Provide the (X, Y) coordinate of the cell's center where the given text is located.  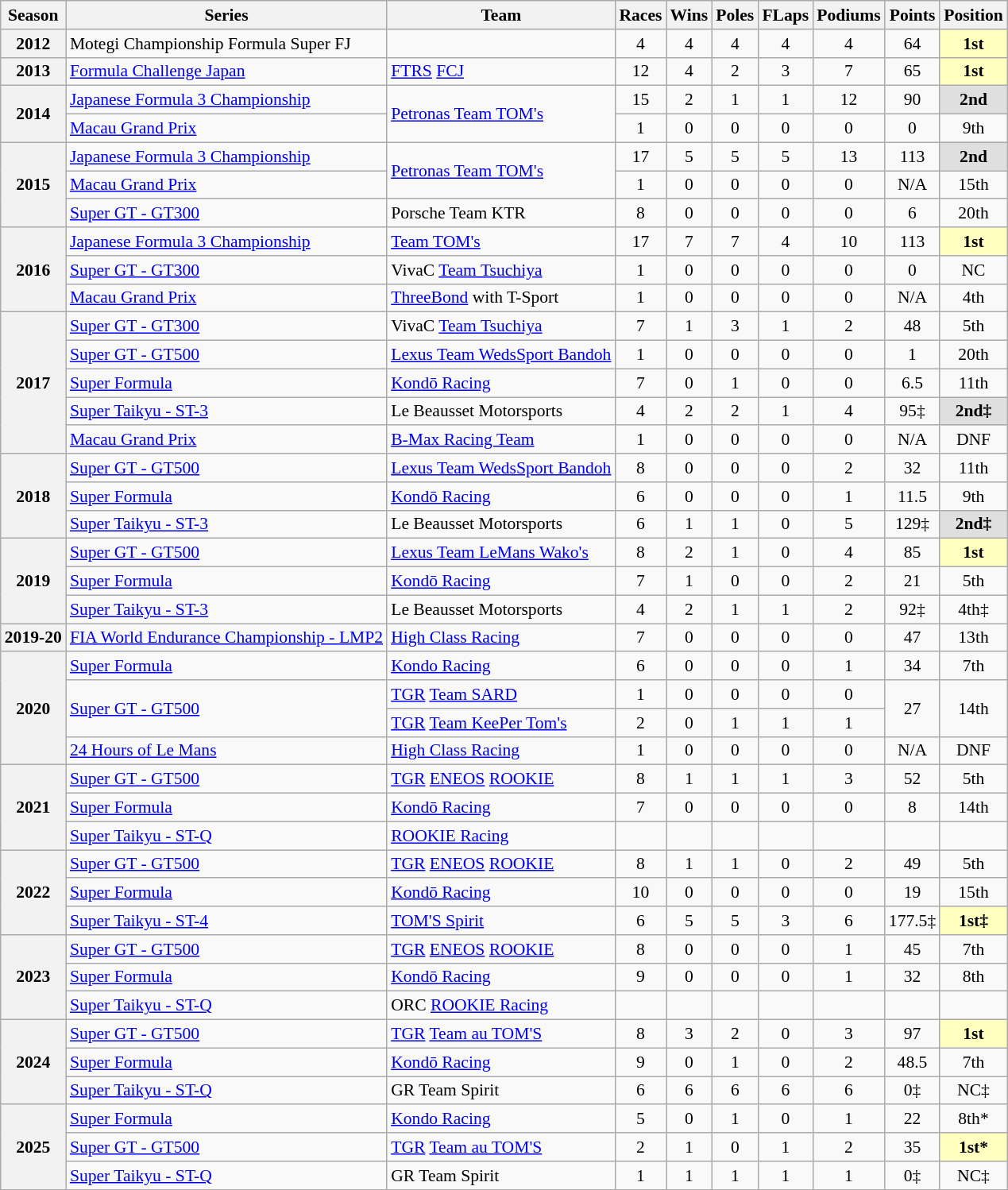
11.5 (912, 496)
FTRS FCJ (500, 71)
92‡ (912, 609)
FLaps (785, 15)
2021 (33, 807)
TGR Team SARD (500, 694)
35 (912, 1147)
2017 (33, 383)
6.5 (912, 383)
13th (973, 638)
2015 (33, 184)
8th* (973, 1119)
8th (973, 977)
Poles (735, 15)
64 (912, 44)
24 Hours of Le Mans (226, 751)
FIA World Endurance Championship - LMP2 (226, 638)
Podiums (848, 15)
ThreeBond with T-Sport (500, 298)
Lexus Team LeMans Wako's (500, 553)
2012 (33, 44)
Wins (689, 15)
2019-20 (33, 638)
21 (912, 581)
177.5‡ (912, 921)
TOM'S Spirit (500, 921)
1st* (973, 1147)
ORC ROOKIE Racing (500, 1006)
Series (226, 15)
Team TOM's (500, 241)
2024 (33, 1063)
48.5 (912, 1062)
Points (912, 15)
4th‡ (973, 609)
45 (912, 949)
15 (640, 100)
2022 (33, 893)
2016 (33, 270)
Motegi Championship Formula Super FJ (226, 44)
1st‡ (973, 921)
129‡ (912, 524)
2019 (33, 581)
52 (912, 779)
2025 (33, 1147)
90 (912, 100)
48 (912, 326)
2023 (33, 977)
4th (973, 298)
65 (912, 71)
NC (973, 270)
Season (33, 15)
Races (640, 15)
95‡ (912, 411)
B-Max Racing Team (500, 440)
49 (912, 864)
Team (500, 15)
47 (912, 638)
97 (912, 1034)
ROOKIE Racing (500, 836)
2020 (33, 709)
TGR Team KeePer Tom's (500, 723)
34 (912, 666)
22 (912, 1119)
2014 (33, 114)
19 (912, 893)
Super Taikyu - ST-4 (226, 921)
Porsche Team KTR (500, 214)
27 (912, 709)
2018 (33, 496)
2013 (33, 71)
Position (973, 15)
85 (912, 553)
13 (848, 156)
Formula Challenge Japan (226, 71)
